Extract the (X, Y) coordinate from the center of the cell holding the provided text.  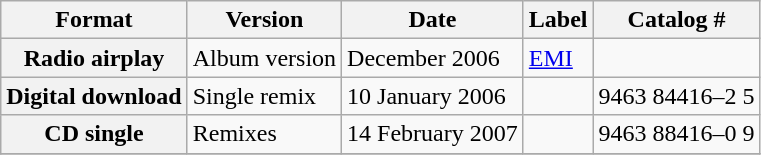
14 February 2007 (433, 134)
Album version (264, 58)
Digital download (94, 96)
Label (558, 20)
Date (433, 20)
December 2006 (433, 58)
Version (264, 20)
10 January 2006 (433, 96)
EMI (558, 58)
Single remix (264, 96)
Format (94, 20)
9463 88416–0 9 (676, 134)
CD single (94, 134)
Radio airplay (94, 58)
9463 84416–2 5 (676, 96)
Catalog # (676, 20)
Remixes (264, 134)
